Return the [X, Y] coordinate for the center point of the cell that contains the specified text.  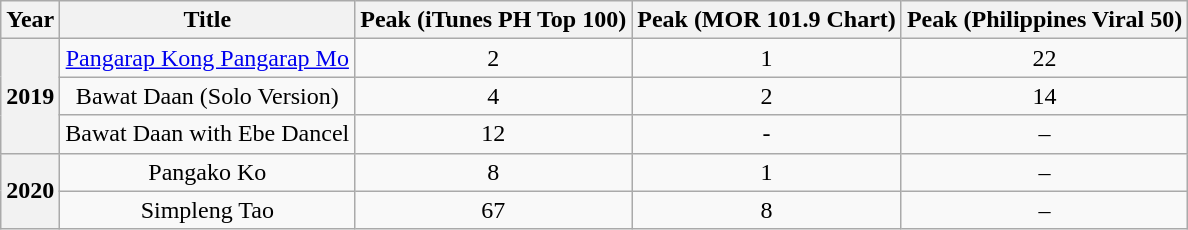
4 [494, 96]
Bawat Daan (Solo Version) [208, 96]
- [767, 134]
Title [208, 20]
Pangako Ko [208, 172]
Peak (MOR 101.9 Chart) [767, 20]
22 [1044, 58]
67 [494, 210]
14 [1044, 96]
Year [30, 20]
2020 [30, 191]
Peak (Philippines Viral 50) [1044, 20]
Simpleng Tao [208, 210]
Pangarap Kong Pangarap Mo [208, 58]
Bawat Daan with Ebe Dancel [208, 134]
12 [494, 134]
Peak (iTunes PH Top 100) [494, 20]
2019 [30, 96]
